Scan for the cell matching the given text and deliver its [X, Y] coordinate at center. 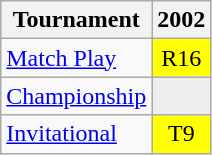
Tournament [76, 20]
Invitational [76, 134]
2002 [182, 20]
T9 [182, 134]
Championship [76, 96]
Match Play [76, 58]
R16 [182, 58]
